Return (X, Y) of the center of cell containing provided text 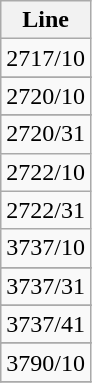
Line (46, 20)
2717/10 (46, 58)
3737/31 (46, 286)
3737/41 (46, 324)
2722/31 (46, 210)
2722/10 (46, 172)
2720/10 (46, 96)
3790/10 (46, 362)
2720/31 (46, 134)
3737/10 (46, 248)
